Scan for the cell matching the given text and deliver its (X, Y) coordinate at center. 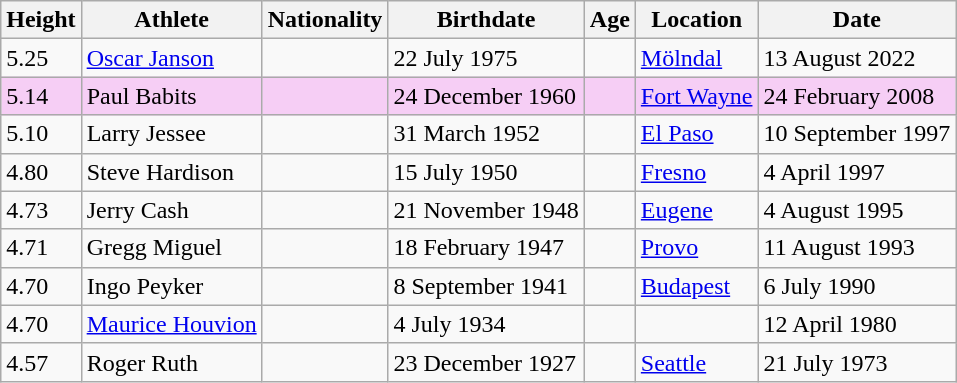
22 July 1975 (486, 58)
Jerry Cash (172, 210)
21 July 1973 (857, 362)
6 July 1990 (857, 286)
Larry Jessee (172, 134)
Gregg Miguel (172, 248)
Seattle (696, 362)
5.10 (41, 134)
4.57 (41, 362)
Age (610, 20)
5.25 (41, 58)
18 February 1947 (486, 248)
24 December 1960 (486, 96)
4 August 1995 (857, 210)
12 April 1980 (857, 324)
Fort Wayne (696, 96)
4 April 1997 (857, 172)
Roger Ruth (172, 362)
Paul Babits (172, 96)
15 July 1950 (486, 172)
Provo (696, 248)
Location (696, 20)
11 August 1993 (857, 248)
24 February 2008 (857, 96)
Eugene (696, 210)
Steve Hardison (172, 172)
4.73 (41, 210)
23 December 1927 (486, 362)
Fresno (696, 172)
21 November 1948 (486, 210)
Oscar Janson (172, 58)
4 July 1934 (486, 324)
4.80 (41, 172)
Ingo Peyker (172, 286)
Birthdate (486, 20)
Height (41, 20)
Mölndal (696, 58)
Maurice Houvion (172, 324)
5.14 (41, 96)
Nationality (325, 20)
Date (857, 20)
Athlete (172, 20)
10 September 1997 (857, 134)
Budapest (696, 286)
8 September 1941 (486, 286)
31 March 1952 (486, 134)
13 August 2022 (857, 58)
4.71 (41, 248)
El Paso (696, 134)
